Pinpoint the cell where the given text exists, returning its [X, Y] midpoint coordinate. 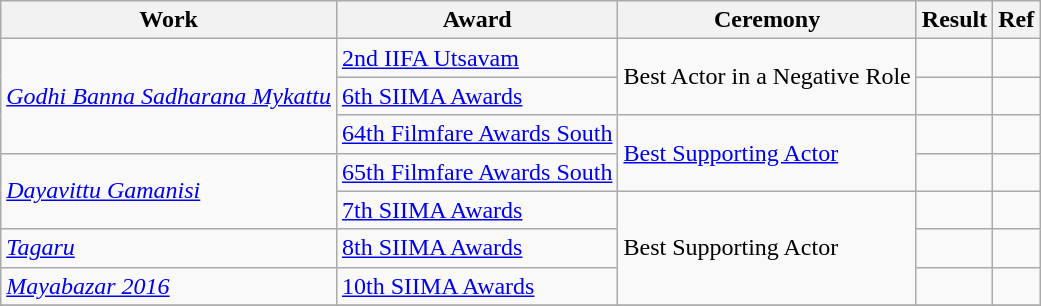
Tagaru [169, 248]
Ceremony [767, 20]
2nd IIFA Utsavam [477, 58]
64th Filmfare Awards South [477, 134]
Dayavittu Gamanisi [169, 191]
8th SIIMA Awards [477, 248]
Godhi Banna Sadharana Mykattu [169, 96]
Best Actor in a Negative Role [767, 77]
65th Filmfare Awards South [477, 172]
Mayabazar 2016 [169, 286]
Award [477, 20]
6th SIIMA Awards [477, 96]
Result [954, 20]
7th SIIMA Awards [477, 210]
Ref [1016, 20]
Work [169, 20]
10th SIIMA Awards [477, 286]
